Output the (x, y) coordinate of the center of the cell containing the given text.  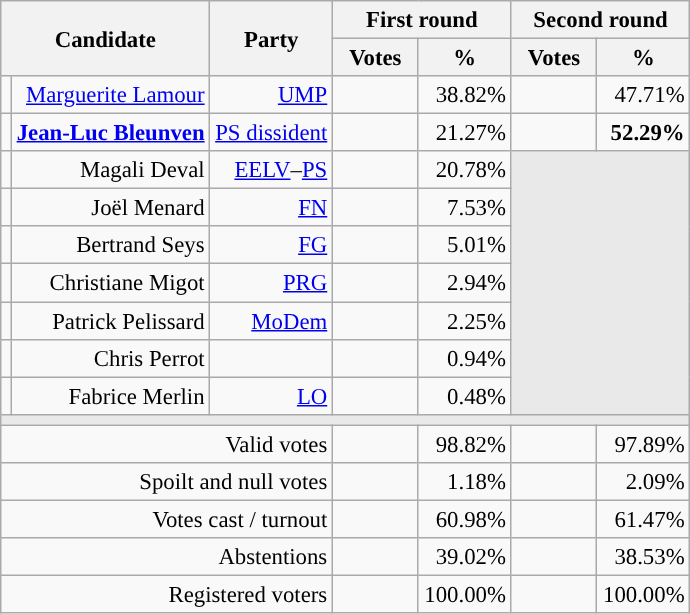
Marguerite Lamour (110, 95)
MoDem (272, 321)
UMP (272, 95)
Second round (600, 20)
PRG (272, 283)
FN (272, 208)
Jean-Luc Bleunven (110, 133)
Party (272, 38)
21.27% (464, 133)
First round (422, 20)
39.02% (464, 557)
Registered voters (167, 594)
52.29% (644, 133)
Christiane Migot (110, 283)
PS dissident (272, 133)
97.89% (644, 444)
FG (272, 245)
0.48% (464, 396)
Chris Perrot (110, 358)
Valid votes (167, 444)
Votes cast / turnout (167, 519)
98.82% (464, 444)
38.82% (464, 95)
20.78% (464, 170)
Candidate (106, 38)
1.18% (464, 482)
Bertrand Seys (110, 245)
0.94% (464, 358)
2.09% (644, 482)
7.53% (464, 208)
Joël Menard (110, 208)
Abstentions (167, 557)
5.01% (464, 245)
60.98% (464, 519)
38.53% (644, 557)
LO (272, 396)
61.47% (644, 519)
Fabrice Merlin (110, 396)
2.25% (464, 321)
Patrick Pelissard (110, 321)
2.94% (464, 283)
Magali Deval (110, 170)
Spoilt and null votes (167, 482)
47.71% (644, 95)
EELV–PS (272, 170)
